Identify which cell holds the provided text, then report its (x, y) central coordinate. 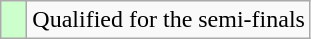
Qualified for the semi-finals (169, 20)
